Extract the [x, y] coordinate from the center of the cell holding the provided text.  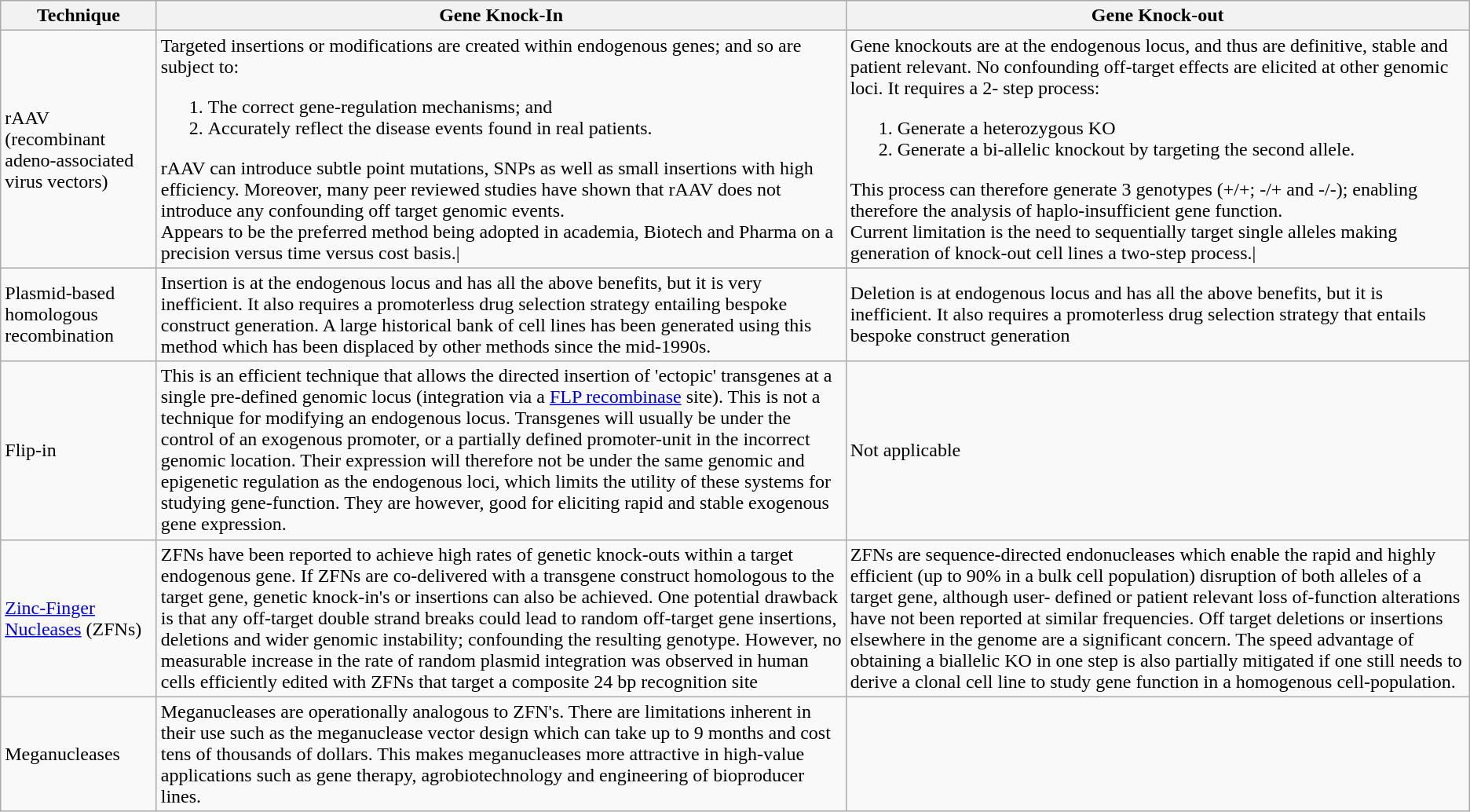
rAAV (recombinant adeno-associated virus vectors) [79, 149]
Meganucleases [79, 754]
Gene Knock-In [501, 16]
Zinc-Finger Nucleases (ZFNs) [79, 618]
Gene Knock-out [1157, 16]
Not applicable [1157, 451]
Technique [79, 16]
Flip-in [79, 451]
Plasmid-based homologous recombination [79, 314]
